Return [X, Y] of the center of cell containing provided text 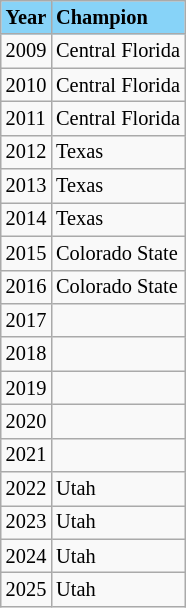
2016 [26, 287]
2017 [26, 320]
2013 [26, 186]
2023 [26, 522]
2019 [26, 388]
2014 [26, 219]
2021 [26, 455]
2009 [26, 51]
2020 [26, 421]
2015 [26, 253]
2025 [26, 589]
Year [26, 17]
2018 [26, 354]
2022 [26, 489]
Champion [118, 17]
2010 [26, 85]
2011 [26, 118]
2012 [26, 152]
2024 [26, 556]
